Return the (X, Y) coordinate for the center point of the cell that contains the specified text.  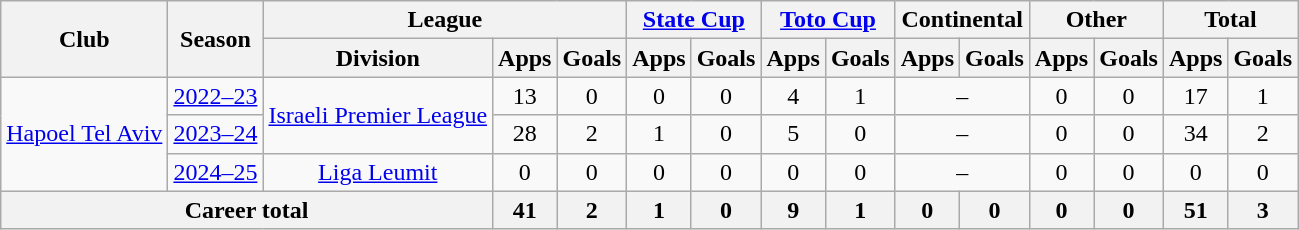
13 (525, 96)
4 (793, 96)
League (445, 20)
Career total (247, 210)
41 (525, 210)
17 (1195, 96)
5 (793, 134)
2024–25 (216, 172)
2022–23 (216, 96)
State Cup (694, 20)
Israeli Premier League (378, 115)
Hapoel Tel Aviv (84, 134)
51 (1195, 210)
28 (525, 134)
Other (1096, 20)
Club (84, 39)
9 (793, 210)
Division (378, 58)
Continental (962, 20)
3 (1263, 210)
Total (1230, 20)
Season (216, 39)
Toto Cup (828, 20)
34 (1195, 134)
2023–24 (216, 134)
Liga Leumit (378, 172)
